Scan for the cell matching the given text and deliver its (X, Y) coordinate at center. 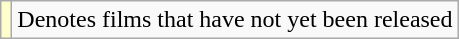
Denotes films that have not yet been released (235, 20)
